Provide the (X, Y) coordinate of the cell's center where the given text is located.  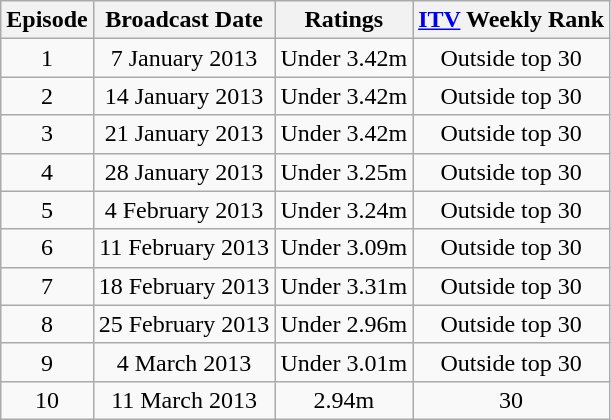
7 January 2013 (184, 58)
7 (47, 286)
28 January 2013 (184, 172)
4 March 2013 (184, 362)
6 (47, 248)
Under 3.31m (344, 286)
10 (47, 400)
14 January 2013 (184, 96)
8 (47, 324)
Under 3.24m (344, 210)
2 (47, 96)
4 February 2013 (184, 210)
Broadcast Date (184, 20)
Episode (47, 20)
Under 3.09m (344, 248)
Ratings (344, 20)
30 (512, 400)
3 (47, 134)
Under 3.01m (344, 362)
11 March 2013 (184, 400)
2.94m (344, 400)
5 (47, 210)
11 February 2013 (184, 248)
18 February 2013 (184, 286)
Under 3.25m (344, 172)
4 (47, 172)
1 (47, 58)
Under 2.96m (344, 324)
21 January 2013 (184, 134)
ITV Weekly Rank (512, 20)
9 (47, 362)
25 February 2013 (184, 324)
